For the text-containing cell, return its midpoint in [X, Y] coordinate format. 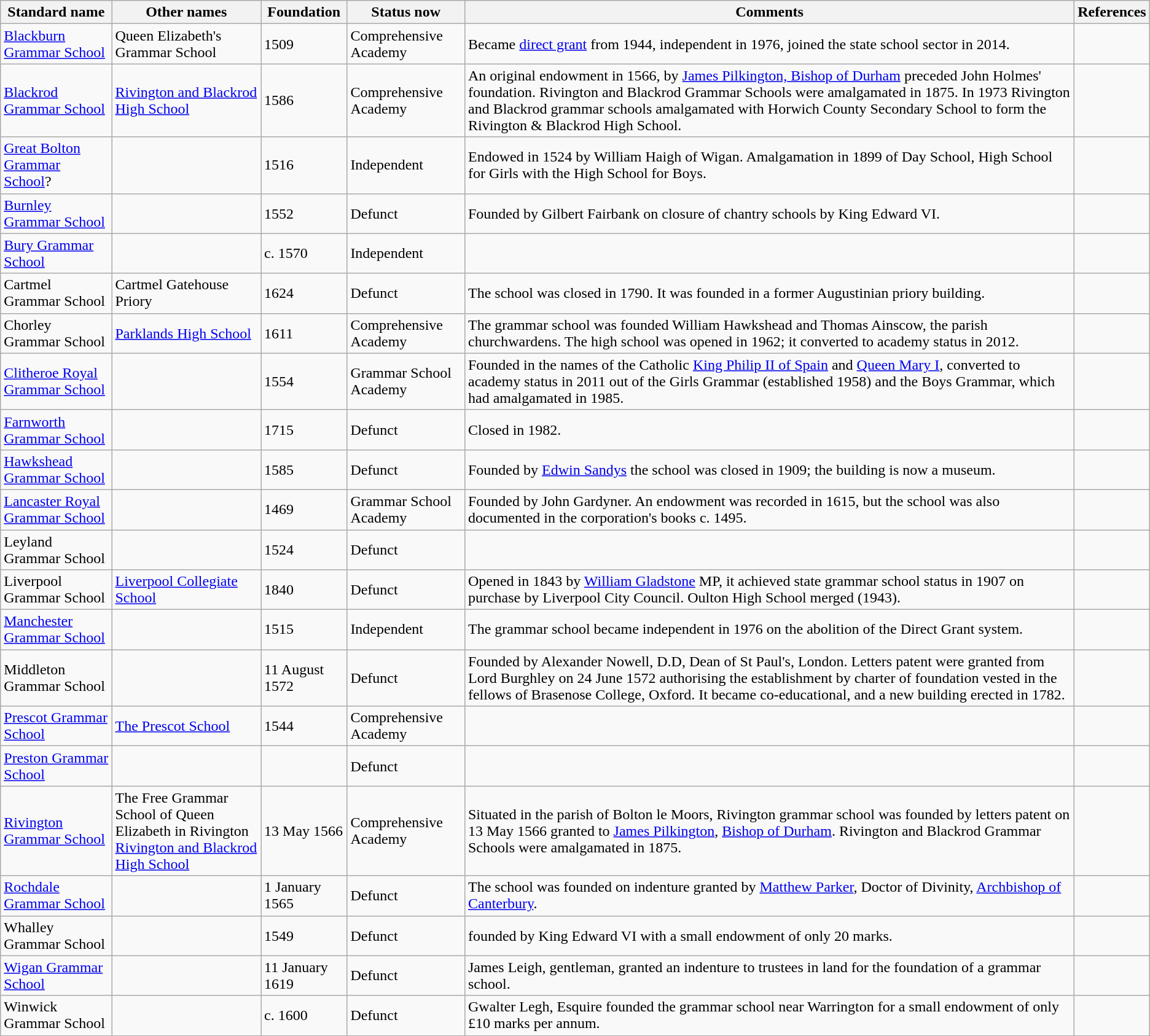
c. 1600 [304, 1016]
Founded by Gilbert Fairbank on closure of chantry schools by King Edward VI. [769, 214]
11 August 1572 [304, 678]
Founded by Edwin Sandys the school was closed in 1909; the building is now a museum. [769, 469]
Became direct grant from 1944, independent in 1976, joined the state school sector in 2014. [769, 44]
1544 [304, 726]
1554 [304, 381]
Preston Grammar School [57, 766]
1515 [304, 630]
Status now [406, 12]
Great Bolton Grammar School? [57, 165]
Liverpool Grammar School [57, 590]
Liverpool Collegiate School [187, 590]
Middleton Grammar School [57, 678]
13 May 1566 [304, 831]
The Free Grammar School of Queen Elizabeth in RivingtonRivington and Blackrod High School [187, 831]
Lancaster Royal Grammar School [57, 510]
The school was founded on indenture granted by Matthew Parker, Doctor of Divinity, Archbishop of Canterbury. [769, 895]
The Prescot School [187, 726]
Prescot Grammar School [57, 726]
Cartmel Grammar School [57, 294]
founded by King Edward VI with a small endowment of only 20 marks. [769, 936]
1624 [304, 294]
References [1112, 12]
The school was closed in 1790. It was founded in a former Augustinian priory building. [769, 294]
Founded by John Gardyner. An endowment was recorded in 1615, but the school was also documented in the corporation's books c. 1495. [769, 510]
1469 [304, 510]
1509 [304, 44]
Manchester Grammar School [57, 630]
1524 [304, 549]
Parklands High School [187, 333]
Chorley Grammar School [57, 333]
Standard name [57, 12]
Clitheroe Royal Grammar School [57, 381]
Farnworth Grammar School [57, 430]
1840 [304, 590]
Blackburn Grammar School [57, 44]
Blackrod Grammar School [57, 101]
1611 [304, 333]
Other names [187, 12]
1552 [304, 214]
Hawkshead Grammar School [57, 469]
1585 [304, 469]
c. 1570 [304, 253]
James Leigh, gentleman, granted an indenture to trustees in land for the foundation of a grammar school. [769, 975]
Whalley Grammar School [57, 936]
Endowed in 1524 by William Haigh of Wigan. Amalgamation in 1899 of Day School, High School for Girls with the High School for Boys. [769, 165]
Rivington and Blackrod High School [187, 101]
Rochdale Grammar School [57, 895]
1715 [304, 430]
Gwalter Legh, Esquire founded the grammar school near Warrington for a small endowment of only £10 marks per annum. [769, 1016]
1516 [304, 165]
1 January 1565 [304, 895]
Foundation [304, 12]
Bury Grammar School [57, 253]
Comments [769, 12]
1586 [304, 101]
1549 [304, 936]
Burnley Grammar School [57, 214]
Closed in 1982. [769, 430]
Wigan Grammar School [57, 975]
Cartmel Gatehouse Priory [187, 294]
11 January 1619 [304, 975]
Queen Elizabeth's Grammar School [187, 44]
Rivington Grammar School [57, 831]
Winwick Grammar School [57, 1016]
The grammar school became independent in 1976 on the abolition of the Direct Grant system. [769, 630]
Leyland Grammar School [57, 549]
